Find where the given text appears and provide that cell's center as [x, y] coordinate. 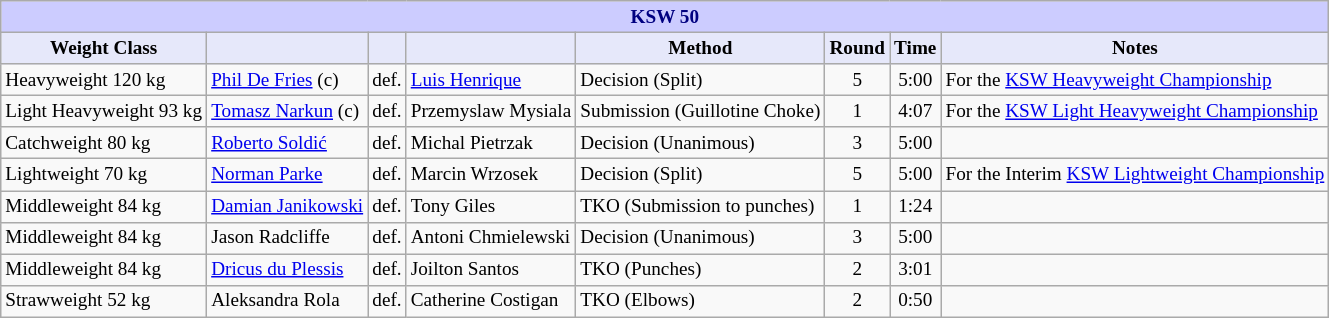
Aleksandra Rola [288, 301]
Jason Radcliffe [288, 238]
Przemyslaw Mysiala [491, 111]
Michal Pietrzak [491, 143]
TKO (Elbows) [700, 301]
Marcin Wrzosek [491, 175]
Joilton Santos [491, 270]
Dricus du Plessis [288, 270]
1:24 [916, 206]
Strawweight 52 kg [104, 301]
Catchweight 80 kg [104, 143]
TKO (Punches) [700, 270]
Norman Parke [288, 175]
For the KSW Heavyweight Championship [1135, 80]
3:01 [916, 270]
For the Interim KSW Lightweight Championship [1135, 175]
Tomasz Narkun (c) [288, 111]
TKO (Submission to punches) [700, 206]
Method [700, 48]
Time [916, 48]
Catherine Costigan [491, 301]
Light Heavyweight 93 kg [104, 111]
KSW 50 [665, 17]
Lightweight 70 kg [104, 175]
Submission (Guillotine Choke) [700, 111]
4:07 [916, 111]
Roberto Soldić [288, 143]
Tony Giles [491, 206]
Luis Henrique [491, 80]
Phil De Fries (c) [288, 80]
Antoni Chmielewski [491, 238]
0:50 [916, 301]
For the KSW Light Heavyweight Championship [1135, 111]
Weight Class [104, 48]
Notes [1135, 48]
Heavyweight 120 kg [104, 80]
Round [858, 48]
Damian Janikowski [288, 206]
